Extract the (X, Y) coordinate from the center of the cell holding the provided text.  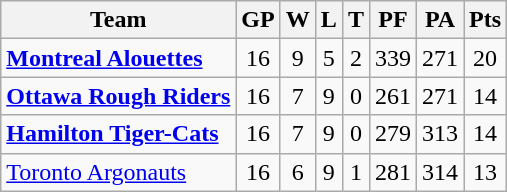
Ottawa Rough Riders (118, 96)
Hamilton Tiger-Cats (118, 134)
5 (328, 58)
13 (486, 172)
Pts (486, 20)
1 (356, 172)
PA (440, 20)
20 (486, 58)
339 (392, 58)
Toronto Argonauts (118, 172)
314 (440, 172)
281 (392, 172)
279 (392, 134)
W (298, 20)
Team (118, 20)
2 (356, 58)
Montreal Alouettes (118, 58)
L (328, 20)
PF (392, 20)
T (356, 20)
313 (440, 134)
6 (298, 172)
GP (258, 20)
261 (392, 96)
